Detect which cell encompasses the target text, then output its (x, y) center coordinate. 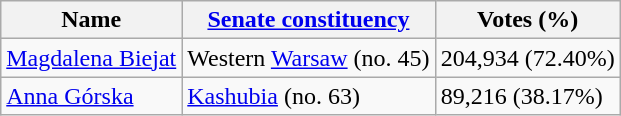
Western Warsaw (no. 45) (308, 58)
89,216 (38.17%) (528, 96)
Magdalena Biejat (92, 58)
Name (92, 20)
Anna Górska (92, 96)
204,934 (72.40%) (528, 58)
Senate constituency (308, 20)
Kashubia (no. 63) (308, 96)
Votes (%) (528, 20)
